Output the (x, y) coordinate of the center of the cell containing the given text.  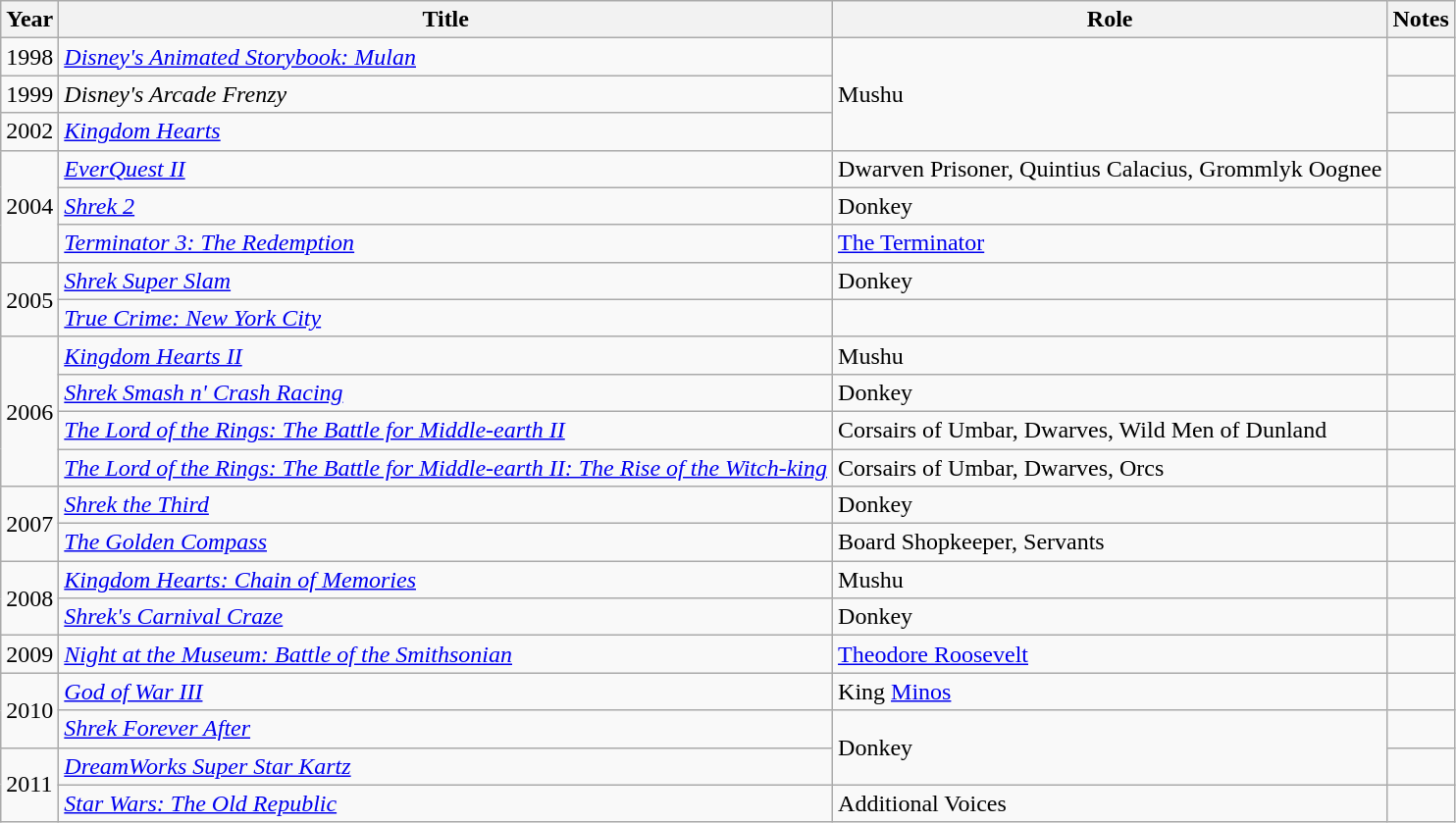
2005 (29, 299)
The Terminator (1111, 243)
Shrek the Third (445, 505)
2008 (29, 598)
King Minos (1111, 692)
DreamWorks Super Star Kartz (445, 766)
Disney's Animated Storybook: Mulan (445, 57)
Shrek Forever After (445, 729)
Shrek Super Slam (445, 281)
Year (29, 20)
1998 (29, 57)
2004 (29, 206)
2002 (29, 131)
EverQuest II (445, 169)
Kingdom Hearts: Chain of Memories (445, 580)
Terminator 3: The Redemption (445, 243)
Board Shopkeeper, Servants (1111, 542)
Corsairs of Umbar, Dwarves, Orcs (1111, 468)
Dwarven Prisoner, Quintius Calacius, Grommlyk Oognee (1111, 169)
The Lord of the Rings: The Battle for Middle-earth II (445, 430)
Night at the Museum: Battle of the Smithsonian (445, 654)
Additional Voices (1111, 803)
Theodore Roosevelt (1111, 654)
Kingdom Hearts II (445, 355)
2007 (29, 524)
2009 (29, 654)
Notes (1421, 20)
God of War III (445, 692)
Corsairs of Umbar, Dwarves, Wild Men of Dunland (1111, 430)
Star Wars: The Old Republic (445, 803)
Disney's Arcade Frenzy (445, 94)
Kingdom Hearts (445, 131)
Shrek's Carnival Craze (445, 617)
2010 (29, 710)
The Golden Compass (445, 542)
Shrek Smash n' Crash Racing (445, 392)
Shrek 2 (445, 206)
The Lord of the Rings: The Battle for Middle-earth II: The Rise of the Witch-king (445, 468)
1999 (29, 94)
Role (1111, 20)
2011 (29, 785)
Title (445, 20)
True Crime: New York City (445, 318)
2006 (29, 411)
